From the cell containing the given text, extract its center point as [x, y] coordinate. 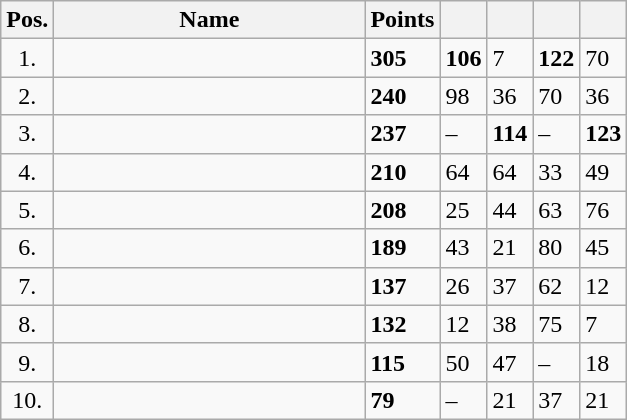
62 [556, 286]
237 [402, 134]
79 [402, 400]
7. [28, 286]
137 [402, 286]
115 [402, 362]
6. [28, 248]
76 [604, 210]
Points [402, 20]
63 [556, 210]
80 [556, 248]
47 [510, 362]
9. [28, 362]
208 [402, 210]
4. [28, 172]
98 [464, 96]
2. [28, 96]
305 [402, 58]
Name [210, 20]
18 [604, 362]
122 [556, 58]
38 [510, 324]
45 [604, 248]
189 [402, 248]
49 [604, 172]
50 [464, 362]
8. [28, 324]
33 [556, 172]
210 [402, 172]
44 [510, 210]
43 [464, 248]
75 [556, 324]
10. [28, 400]
26 [464, 286]
1. [28, 58]
123 [604, 134]
3. [28, 134]
114 [510, 134]
240 [402, 96]
106 [464, 58]
25 [464, 210]
132 [402, 324]
Pos. [28, 20]
5. [28, 210]
